Identify which cell holds the provided text, then report its (X, Y) central coordinate. 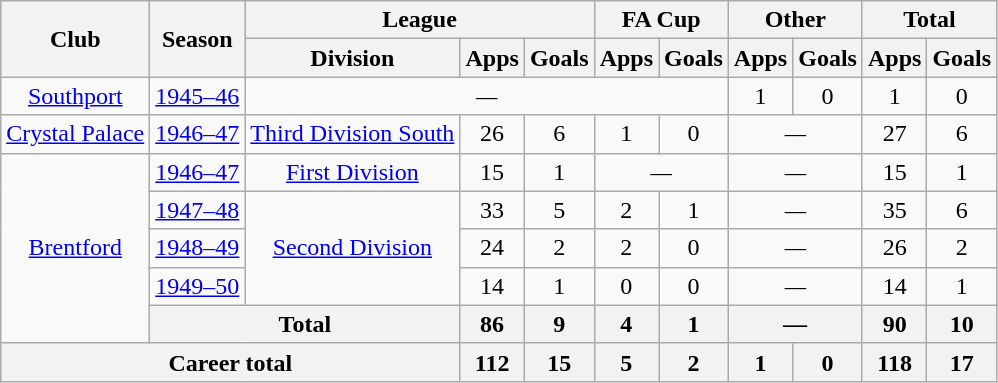
24 (492, 248)
33 (492, 210)
Brentford (76, 248)
1947–48 (198, 210)
10 (962, 324)
FA Cup (661, 20)
Season (198, 39)
Career total (230, 362)
Third Division South (352, 134)
9 (559, 324)
86 (492, 324)
27 (894, 134)
90 (894, 324)
112 (492, 362)
Club (76, 39)
First Division (352, 172)
Second Division (352, 248)
4 (626, 324)
League (420, 20)
1949–50 (198, 286)
118 (894, 362)
35 (894, 210)
Southport (76, 96)
1945–46 (198, 96)
Crystal Palace (76, 134)
Division (352, 58)
Other (795, 20)
1948–49 (198, 248)
17 (962, 362)
